For the text-containing cell, return its midpoint in (X, Y) coordinate format. 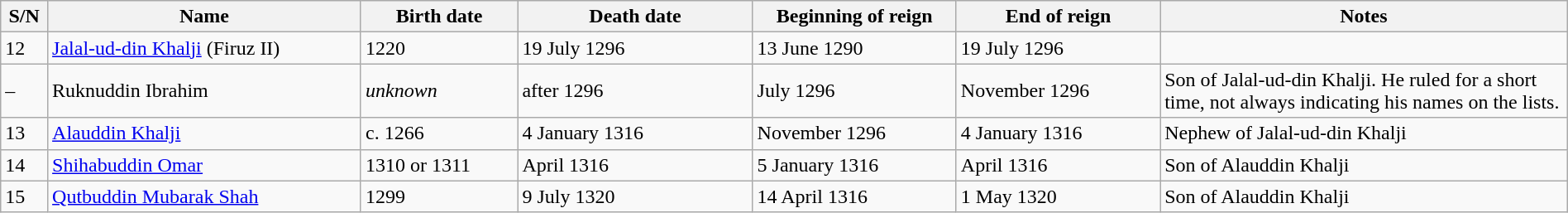
13 June 1290 (854, 48)
1220 (438, 48)
Nephew of Jalal-ud-din Khalji (1365, 133)
5 January 1316 (854, 165)
1299 (438, 196)
Notes (1365, 17)
9 July 1320 (635, 196)
Son of Jalal-ud-din Khalji. He ruled for a short time, not always indicating his names on the lists. (1365, 91)
Beginning of reign (854, 17)
14 April 1316 (854, 196)
15 (25, 196)
1310 or 1311 (438, 165)
unknown (438, 91)
End of reign (1058, 17)
after 1296 (635, 91)
– (25, 91)
c. 1266 (438, 133)
S/N (25, 17)
Death date (635, 17)
Birth date (438, 17)
Shihabuddin Omar (205, 165)
13 (25, 133)
Jalal-ud-din Khalji (Firuz II) (205, 48)
Name (205, 17)
14 (25, 165)
Alauddin Khalji (205, 133)
1 May 1320 (1058, 196)
12 (25, 48)
July 1296 (854, 91)
Ruknuddin Ibrahim (205, 91)
Qutbuddin Mubarak Shah (205, 196)
